For the text-containing cell, return its midpoint in [X, Y] coordinate format. 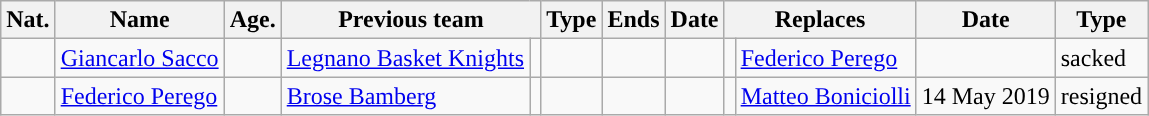
Nat. [28, 20]
Legnano Basket Knights [405, 58]
Previous team [410, 20]
Ends [634, 20]
Name [140, 20]
Matteo Boniciolli [826, 96]
resigned [1101, 96]
Giancarlo Sacco [140, 58]
Age. [252, 20]
Replaces [820, 20]
sacked [1101, 58]
14 May 2019 [986, 96]
Brose Bamberg [405, 96]
